Detect which cell encompasses the target text, then output its [X, Y] center coordinate. 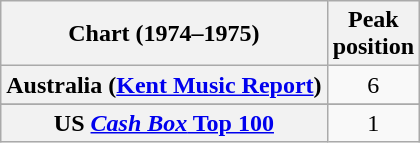
Australia (Kent Music Report) [164, 85]
6 [373, 85]
1 [373, 123]
US Cash Box Top 100 [164, 123]
Chart (1974–1975) [164, 34]
Peakposition [373, 34]
